Return the (X, Y) coordinate for the center point of the cell that contains the specified text.  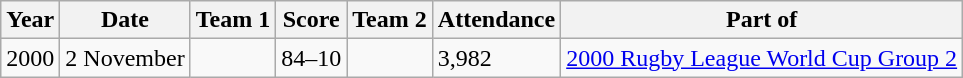
2000 Rugby League World Cup Group 2 (762, 58)
Team 1 (233, 20)
Team 2 (390, 20)
2 November (125, 58)
Score (312, 20)
Date (125, 20)
Attendance (496, 20)
Part of (762, 20)
Year (30, 20)
84–10 (312, 58)
2000 (30, 58)
3,982 (496, 58)
